Determine the [x, y] coordinate at the center of the cell enclosing the given text.  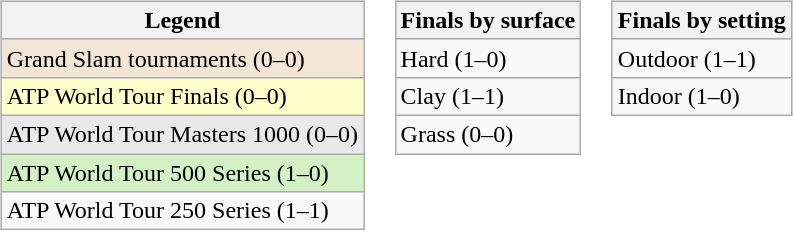
ATP World Tour Finals (0–0) [182, 96]
Clay (1–1) [488, 96]
ATP World Tour Masters 1000 (0–0) [182, 134]
ATP World Tour 250 Series (1–1) [182, 211]
ATP World Tour 500 Series (1–0) [182, 173]
Legend [182, 20]
Grand Slam tournaments (0–0) [182, 58]
Hard (1–0) [488, 58]
Indoor (1–0) [702, 96]
Grass (0–0) [488, 134]
Finals by setting [702, 20]
Finals by surface [488, 20]
Outdoor (1–1) [702, 58]
